From the cell containing the given text, extract its center point as [X, Y] coordinate. 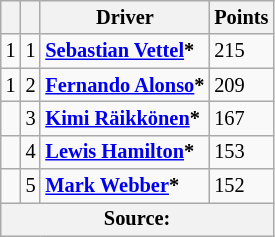
Lewis Hamilton* [124, 152]
209 [241, 85]
Fernando Alonso* [124, 85]
4 [31, 152]
3 [31, 118]
215 [241, 51]
152 [241, 186]
2 [31, 85]
Mark Webber* [124, 186]
Kimi Räikkönen* [124, 118]
Sebastian Vettel* [124, 51]
Source: [138, 219]
Driver [124, 17]
153 [241, 152]
167 [241, 118]
Points [241, 17]
5 [31, 186]
